Capture the cell that displays the provided text and extract its (X, Y) central coordinate. 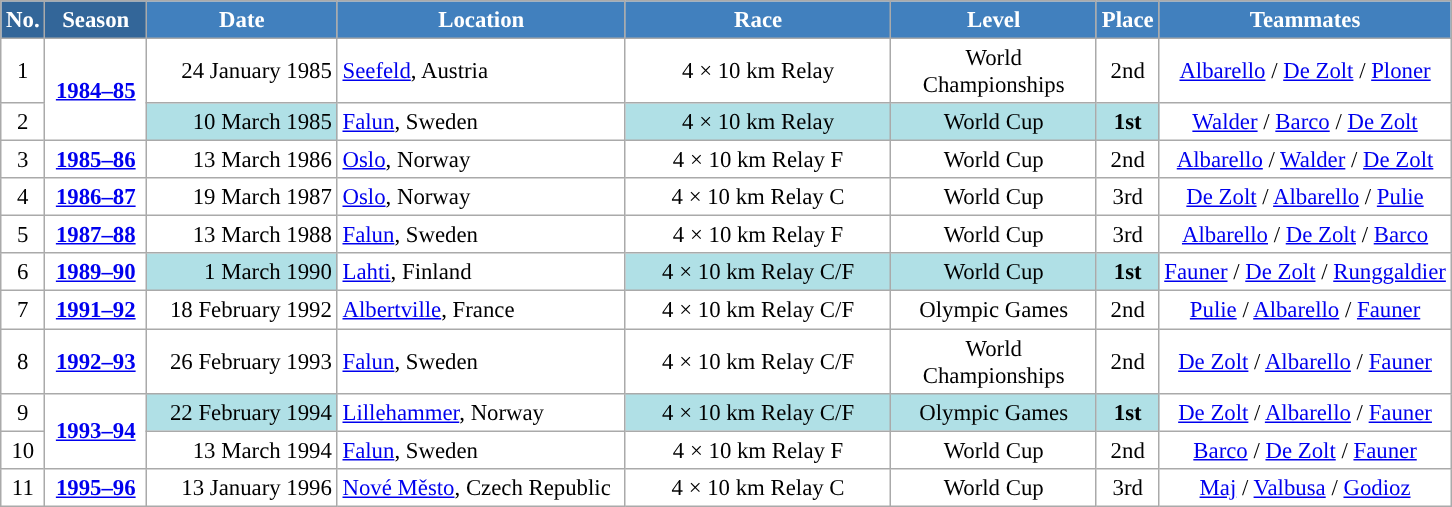
6 (23, 273)
1995–96 (96, 487)
Place (1127, 20)
13 March 1994 (242, 450)
1984–85 (96, 90)
1 (23, 72)
19 March 1987 (242, 197)
18 February 1992 (242, 310)
1987–88 (96, 235)
8 (23, 362)
Maj / Valbusa / Godioz (1305, 487)
Location (481, 20)
Nové Město, Czech Republic (481, 487)
Race (758, 20)
3 (23, 160)
1985–86 (96, 160)
13 January 1996 (242, 487)
Albertville, France (481, 310)
2 (23, 122)
7 (23, 310)
1991–92 (96, 310)
5 (23, 235)
26 February 1993 (242, 362)
Albarello / De Zolt / Barco (1305, 235)
Fauner / De Zolt / Runggaldier (1305, 273)
Level (994, 20)
Albarello / De Zolt / Ploner (1305, 72)
9 (23, 412)
11 (23, 487)
Albarello / Walder / De Zolt (1305, 160)
De Zolt / Albarello / Pulie (1305, 197)
10 March 1985 (242, 122)
Date (242, 20)
10 (23, 450)
Seefeld, Austria (481, 72)
Season (96, 20)
13 March 1986 (242, 160)
Lillehammer, Norway (481, 412)
Barco / De Zolt / Fauner (1305, 450)
Walder / Barco / De Zolt (1305, 122)
1 March 1990 (242, 273)
1989–90 (96, 273)
13 March 1988 (242, 235)
1986–87 (96, 197)
4 (23, 197)
No. (23, 20)
1993–94 (96, 430)
Lahti, Finland (481, 273)
1992–93 (96, 362)
22 February 1994 (242, 412)
24 January 1985 (242, 72)
Pulie / Albarello / Fauner (1305, 310)
Teammates (1305, 20)
